Return (x, y) of the center of cell containing provided text 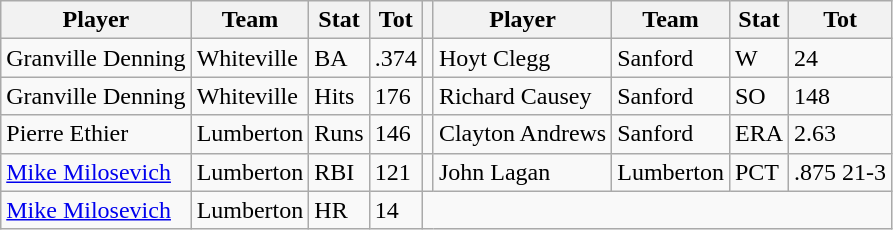
.875 21-3 (840, 172)
Hoyt Clegg (522, 58)
14 (396, 210)
SO (758, 96)
176 (396, 96)
Clayton Andrews (522, 134)
John Lagan (522, 172)
Runs (339, 134)
121 (396, 172)
ERA (758, 134)
24 (840, 58)
148 (840, 96)
Pierre Ethier (96, 134)
2.63 (840, 134)
W (758, 58)
BA (339, 58)
Hits (339, 96)
Richard Causey (522, 96)
146 (396, 134)
RBI (339, 172)
PCT (758, 172)
.374 (396, 58)
HR (339, 210)
